Output the [x, y] coordinate of the center of the cell containing the given text.  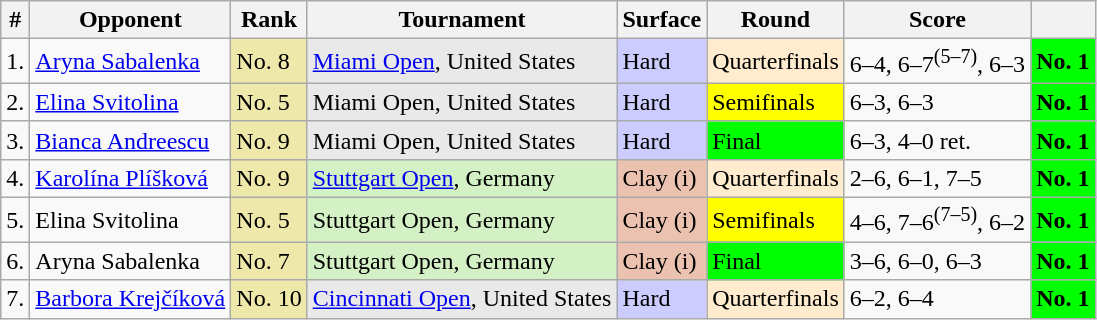
1. [16, 62]
Rank [269, 20]
6–4, 6–7(5–7), 6–3 [937, 62]
7. [16, 299]
6. [16, 261]
6–3, 6–3 [937, 102]
Barbora Krejčíková [130, 299]
Karolína Plíšková [130, 178]
Score [937, 20]
No. 7 [269, 261]
5. [16, 220]
Opponent [130, 20]
6–3, 4–0 ret. [937, 140]
4–6, 7–6(7–5), 6–2 [937, 220]
# [16, 20]
Tournament [462, 20]
3–6, 6–0, 6–3 [937, 261]
No. 8 [269, 62]
4. [16, 178]
Bianca Andreescu [130, 140]
No. 10 [269, 299]
3. [16, 140]
Surface [662, 20]
2. [16, 102]
Cincinnati Open, United States [462, 299]
2–6, 6–1, 7–5 [937, 178]
Round [776, 20]
6–2, 6–4 [937, 299]
